Find where the given text appears and provide that cell's center as [x, y] coordinate. 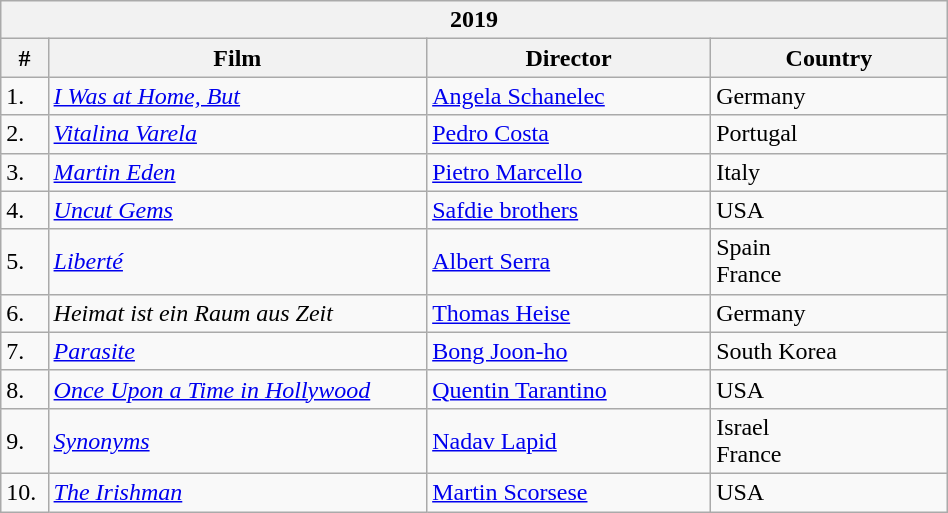
Liberté [238, 262]
Quentin Tarantino [569, 389]
Nadav Lapid [569, 440]
2. [24, 134]
Synonyms [238, 440]
IsraelFrance [830, 440]
Parasite [238, 351]
I Was at Home, But [238, 96]
6. [24, 313]
4. [24, 210]
Albert Serra [569, 262]
Director [569, 58]
Thomas Heise [569, 313]
7. [24, 351]
8. [24, 389]
9. [24, 440]
Martin Eden [238, 172]
5. [24, 262]
Bong Joon-ho [569, 351]
Uncut Gems [238, 210]
Pietro Marcello [569, 172]
1. [24, 96]
South Korea [830, 351]
Portugal [830, 134]
Country [830, 58]
Italy [830, 172]
10. [24, 492]
Heimat ist ein Raum aus Zeit [238, 313]
3. [24, 172]
Angela Schanelec [569, 96]
Vitalina Varela [238, 134]
2019 [474, 20]
Once Upon a Time in Hollywood [238, 389]
SpainFrance [830, 262]
The Irishman [238, 492]
# [24, 58]
Safdie brothers [569, 210]
Film [238, 58]
Martin Scorsese [569, 492]
Pedro Costa [569, 134]
